Output the (X, Y) coordinate of the center of the cell containing the given text.  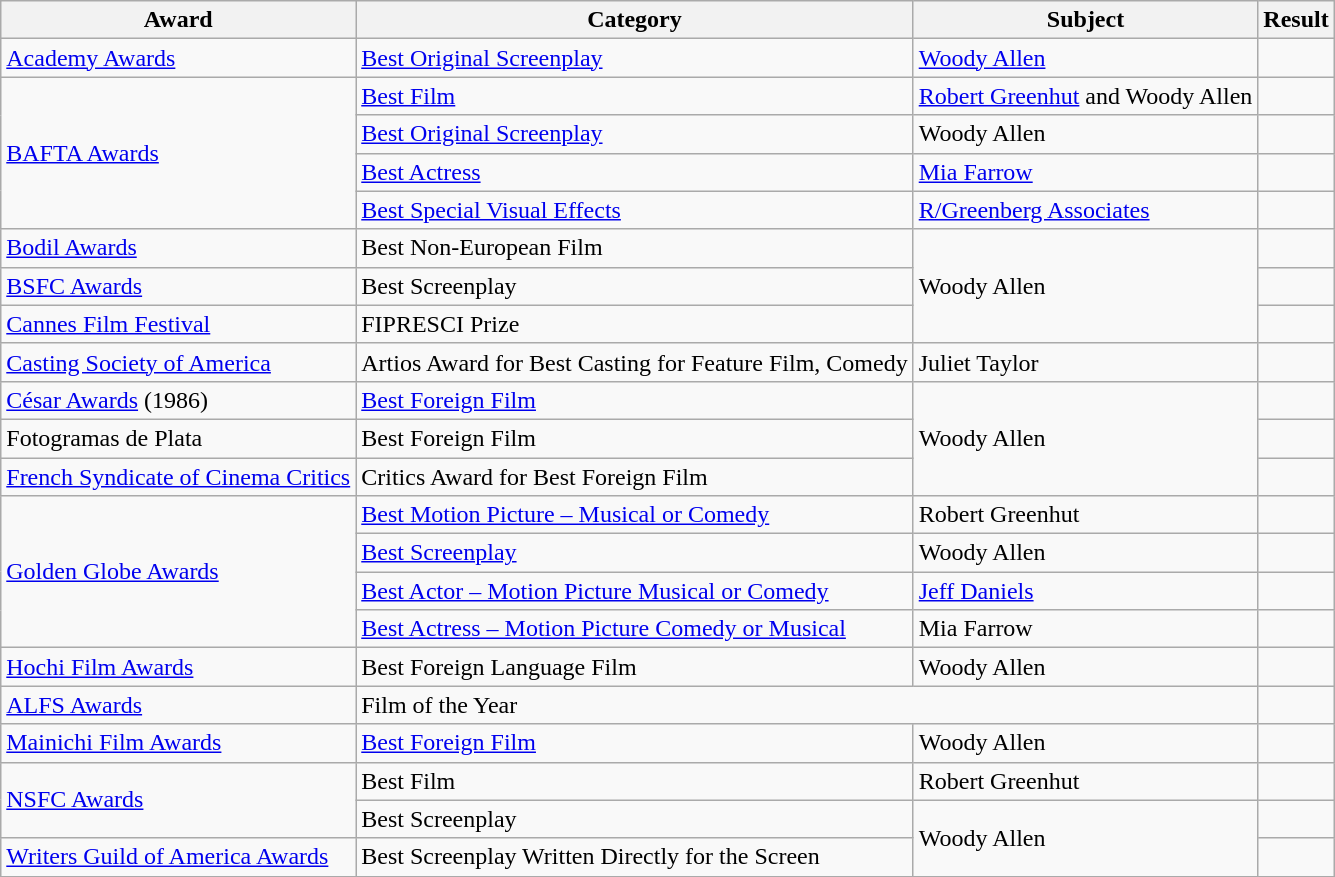
Category (634, 20)
Result (1296, 20)
Best Actress – Motion Picture Comedy or Musical (634, 629)
Fotogramas de Plata (178, 438)
ALFS Awards (178, 705)
Film of the Year (807, 705)
Artios Award for Best Casting for Feature Film, Comedy (634, 362)
Cannes Film Festival (178, 324)
Best Special Visual Effects (634, 210)
Best Non-European Film (634, 248)
Best Motion Picture – Musical or Comedy (634, 515)
BSFC Awards (178, 286)
Bodil Awards (178, 248)
Best Actor – Motion Picture Musical or Comedy (634, 591)
Golden Globe Awards (178, 572)
Mainichi Film Awards (178, 743)
FIPRESCI Prize (634, 324)
NSFC Awards (178, 800)
Award (178, 20)
Best Screenplay Written Directly for the Screen (634, 857)
R/Greenberg Associates (1086, 210)
Best Foreign Language Film (634, 667)
Critics Award for Best Foreign Film (634, 477)
Writers Guild of America Awards (178, 857)
BAFTA Awards (178, 153)
French Syndicate of Cinema Critics (178, 477)
Robert Greenhut and Woody Allen (1086, 96)
Juliet Taylor (1086, 362)
Casting Society of America (178, 362)
Hochi Film Awards (178, 667)
Best Actress (634, 172)
Academy Awards (178, 58)
Subject (1086, 20)
Jeff Daniels (1086, 591)
César Awards (1986) (178, 400)
